Scan for the cell matching the given text and deliver its (X, Y) coordinate at center. 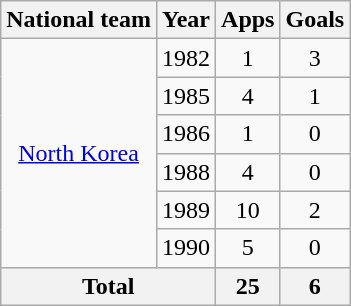
1985 (186, 96)
1986 (186, 134)
1988 (186, 172)
Total (108, 286)
National team (79, 20)
25 (248, 286)
10 (248, 210)
1990 (186, 248)
Apps (248, 20)
North Korea (79, 153)
Goals (315, 20)
Year (186, 20)
3 (315, 58)
5 (248, 248)
6 (315, 286)
1982 (186, 58)
2 (315, 210)
1989 (186, 210)
